Output the [x, y] coordinate of the center of the cell containing the given text.  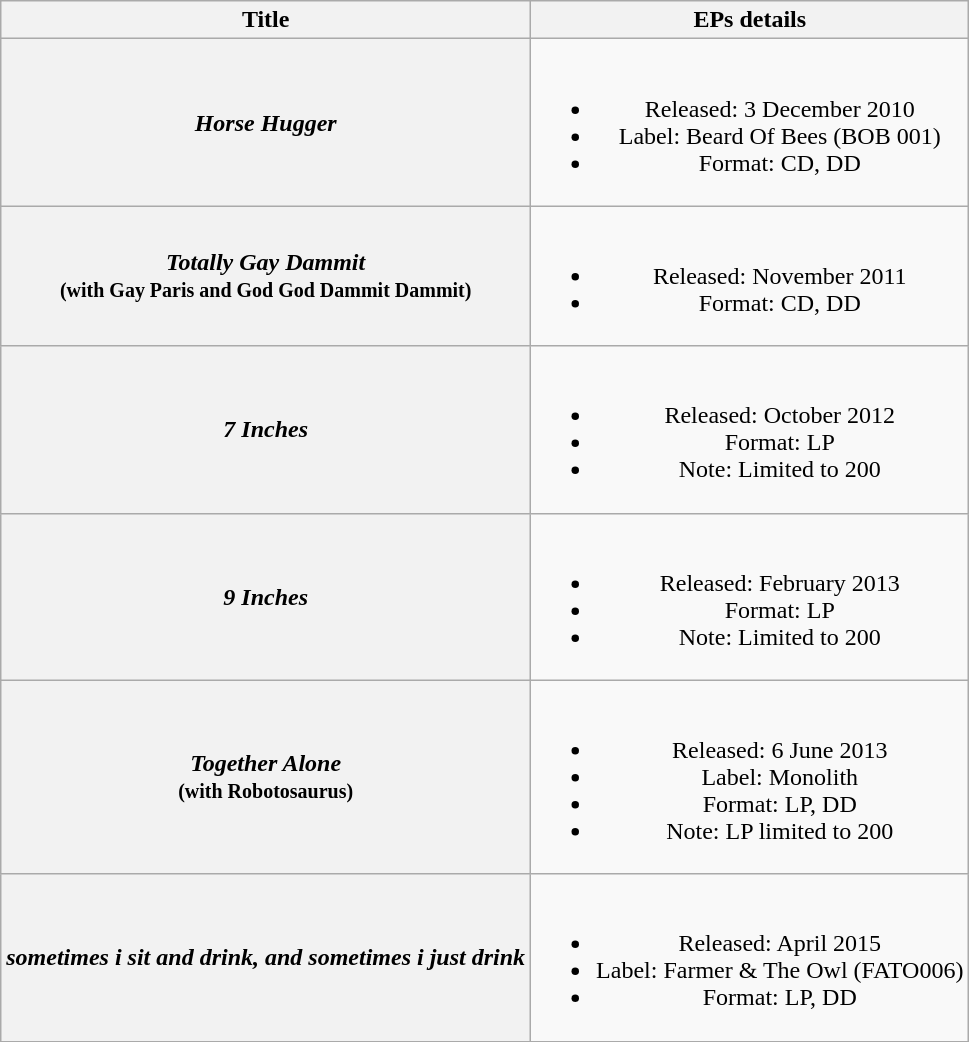
Released: 6 June 2013Label: MonolithFormat: LP, DDNote: LP limited to 200 [750, 777]
Released: 3 December 2010Label: Beard Of Bees (BOB 001)Format: CD, DD [750, 122]
Title [266, 20]
Released: April 2015Label: Farmer & The Owl (FATO006)Format: LP, DD [750, 958]
Released: November 2011Format: CD, DD [750, 276]
9 Inches [266, 596]
Released: February 2013Format: LPNote: Limited to 200 [750, 596]
Together Alone (with Robotosaurus) [266, 777]
7 Inches [266, 430]
Totally Gay Dammit (with Gay Paris and God God Dammit Dammit) [266, 276]
sometimes i sit and drink, and sometimes i just drink [266, 958]
Released: October 2012Format: LPNote: Limited to 200 [750, 430]
EPs details [750, 20]
Horse Hugger [266, 122]
